Search for the cell housing the specified text and yield its [x, y] center coordinate. 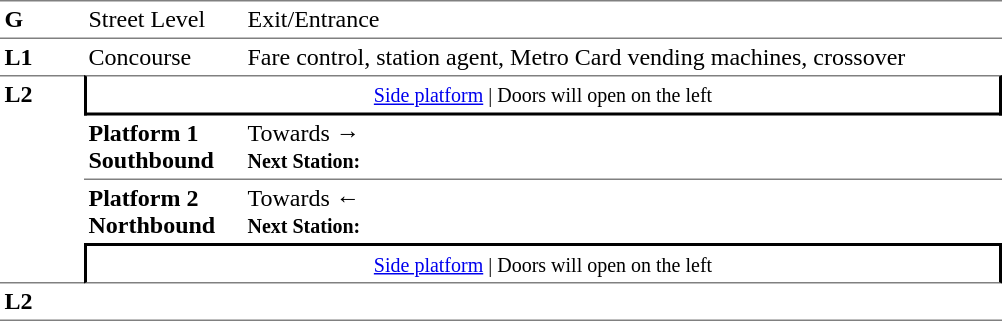
Street Level [164, 20]
Towards → Next Station: [622, 148]
L1 [42, 57]
Fare control, station agent, Metro Card vending machines, crossover [622, 57]
Platform 2Northbound [164, 212]
Towards ← Next Station: [622, 212]
L2 [42, 179]
Concourse [164, 57]
Exit/Entrance [622, 20]
Platform 1Southbound [164, 148]
G [42, 20]
